Find where the given text appears and provide that cell's center as (X, Y) coordinate. 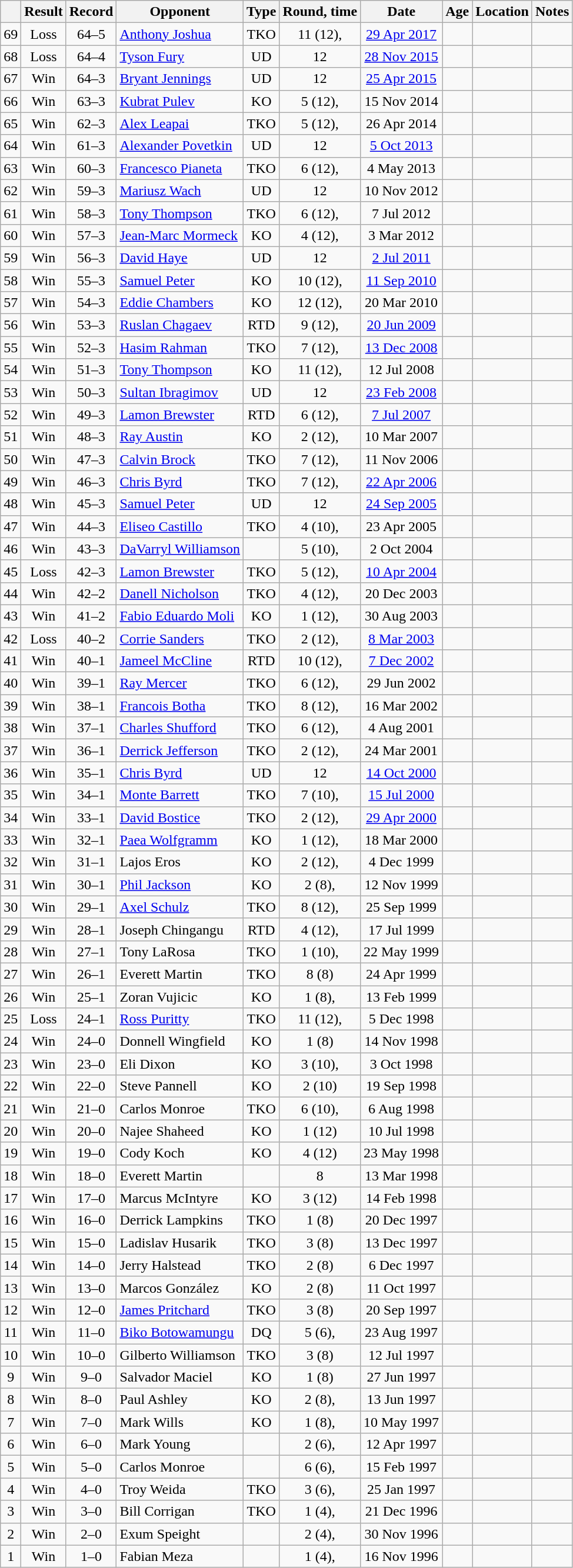
47–3 (91, 459)
11 Sep 2010 (401, 281)
13 Mar 1998 (401, 1176)
39–1 (91, 683)
59 (11, 258)
25 Apr 2015 (401, 79)
1 (12) (320, 1131)
48–3 (91, 437)
6 Dec 1997 (401, 1265)
Donnell Wingfield (180, 1042)
49–3 (91, 415)
3 Mar 2012 (401, 235)
53 (11, 392)
2 Jul 2011 (401, 258)
63 (11, 168)
66 (11, 101)
61–3 (91, 146)
14 Nov 1998 (401, 1042)
Age (458, 12)
13 Jun 1997 (401, 1400)
27 (11, 974)
22 Apr 2006 (401, 482)
48 (11, 504)
52 (11, 415)
24 Mar 2001 (401, 750)
13 Feb 1999 (401, 997)
10 Jul 1998 (401, 1131)
2 (6), (320, 1444)
29 (11, 929)
10–0 (91, 1355)
64–5 (91, 34)
37 (11, 750)
4 May 2013 (401, 168)
Paul Ashley (180, 1400)
10 May 1997 (401, 1422)
44 (11, 593)
62 (11, 191)
19–0 (91, 1153)
Notes (552, 12)
Jerry Halstead (180, 1265)
65 (11, 124)
Mark Wills (180, 1422)
Calvin Brock (180, 459)
3 (11, 1512)
Tony LaRosa (180, 952)
Round, time (320, 12)
40 (11, 683)
47 (11, 526)
15 Feb 1997 (401, 1467)
11 Nov 2006 (401, 459)
8 (8) (320, 974)
40–1 (91, 661)
Hasim Rahman (180, 348)
24 (11, 1042)
4 (12) (320, 1153)
15–0 (91, 1243)
Corrie Sanders (180, 638)
25 Jan 1997 (401, 1489)
63–3 (91, 101)
9 (11, 1377)
14–0 (91, 1265)
56–3 (91, 258)
Bryant Jennings (180, 79)
28–1 (91, 929)
Fabian Meza (180, 1556)
57–3 (91, 235)
Eddie Chambers (180, 303)
31 (11, 885)
5–0 (91, 1467)
23 Aug 1997 (401, 1332)
3 (10), (320, 1064)
27 Jun 1997 (401, 1377)
Record (91, 12)
Gilberto Williamson (180, 1355)
68 (11, 56)
23 Apr 2005 (401, 526)
1–0 (91, 1556)
3 (12) (320, 1198)
Ruslan Chagaev (180, 325)
Opponent (180, 12)
56 (11, 325)
Result (44, 12)
23 (11, 1064)
55–3 (91, 281)
7 Dec 2002 (401, 661)
7 Jul 2007 (401, 415)
22 (11, 1086)
1 (11, 1556)
14 Oct 2000 (401, 773)
20 (11, 1131)
30 Aug 2003 (401, 616)
29 Apr 2000 (401, 818)
45–3 (91, 504)
Anthony Joshua (180, 34)
29 Jun 2002 (401, 683)
23 Feb 2008 (401, 392)
Zoran Vujicic (180, 997)
60 (11, 235)
27–1 (91, 952)
17–0 (91, 1198)
20 Dec 2003 (401, 593)
2 Oct 2004 (401, 549)
8 Mar 2003 (401, 638)
7 Jul 2012 (401, 213)
41 (11, 661)
26 (11, 997)
Ladislav Husarik (180, 1243)
21 (11, 1109)
12 Nov 1999 (401, 885)
Mariusz Wach (180, 191)
8–0 (91, 1400)
10 Apr 2004 (401, 571)
42–3 (91, 571)
28 (11, 952)
11–0 (91, 1332)
4 Dec 1999 (401, 862)
24–0 (91, 1042)
31–1 (91, 862)
26–1 (91, 974)
5 (11, 1467)
12 (12), (320, 303)
Location (502, 12)
5 (6), (320, 1332)
61 (11, 213)
Najee Shaheed (180, 1131)
58–3 (91, 213)
Troy Weida (180, 1489)
64–3 (91, 79)
3–0 (91, 1512)
33 (11, 840)
5 Dec 1998 (401, 1019)
13 Dec 2008 (401, 348)
2 (4), (320, 1534)
Eli Dixon (180, 1064)
Fabio Eduardo Moli (180, 616)
Biko Botowamungu (180, 1332)
Derrick Jefferson (180, 750)
Francois Botha (180, 706)
4 Aug 2001 (401, 728)
32 (11, 862)
Sultan Ibragimov (180, 392)
29–1 (91, 907)
28 Nov 2015 (401, 56)
2–0 (91, 1534)
60–3 (91, 168)
Cody Koch (180, 1153)
19 (11, 1153)
10 Nov 2012 (401, 191)
43 (11, 616)
Danell Nicholson (180, 593)
Exum Speight (180, 1534)
22 May 1999 (401, 952)
Ray Mercer (180, 683)
40–2 (91, 638)
12–0 (91, 1310)
38 (11, 728)
12 Jul 2008 (401, 370)
DQ (261, 1332)
David Bostice (180, 818)
34 (11, 818)
26 Apr 2014 (401, 124)
59–3 (91, 191)
James Pritchard (180, 1310)
13 (11, 1287)
3 Oct 1998 (401, 1064)
20–0 (91, 1131)
18–0 (91, 1176)
16 Nov 1996 (401, 1556)
7–0 (91, 1422)
2 (10) (320, 1086)
22–0 (91, 1086)
20 Jun 2009 (401, 325)
44–3 (91, 526)
Jean-Marc Mormeck (180, 235)
9–0 (91, 1377)
24 Sep 2005 (401, 504)
6 (11, 1444)
Ross Puritty (180, 1019)
Bill Corrigan (180, 1512)
29 Apr 2017 (401, 34)
4 (10), (320, 526)
64–4 (91, 56)
12 Apr 1997 (401, 1444)
Lajos Eros (180, 862)
16 (11, 1220)
17 (11, 1198)
6–0 (91, 1444)
15 (11, 1243)
10 Mar 2007 (401, 437)
33–1 (91, 818)
25 Sep 1999 (401, 907)
54 (11, 370)
21 Dec 1996 (401, 1512)
Kubrat Pulev (180, 101)
13–0 (91, 1287)
Derrick Lampkins (180, 1220)
30 Nov 1996 (401, 1534)
24–1 (91, 1019)
Tyson Fury (180, 56)
Phil Jackson (180, 885)
Salvador Maciel (180, 1377)
Mark Young (180, 1444)
20 Sep 1997 (401, 1310)
Alex Leapai (180, 124)
50 (11, 459)
64 (11, 146)
20 Dec 1997 (401, 1220)
54–3 (91, 303)
62–3 (91, 124)
Joseph Chingangu (180, 929)
46 (11, 549)
43–3 (91, 549)
16 Mar 2002 (401, 706)
1 (10), (320, 952)
16–0 (91, 1220)
67 (11, 79)
Axel Schulz (180, 907)
9 (12), (320, 325)
6 (6), (320, 1467)
15 Jul 2000 (401, 795)
Paea Wolfgramm (180, 840)
Date (401, 12)
Monte Barrett (180, 795)
Marcus McIntyre (180, 1198)
38–1 (91, 706)
Ray Austin (180, 437)
58 (11, 281)
25 (11, 1019)
11 Oct 1997 (401, 1287)
2 (11, 1534)
14 Feb 1998 (401, 1198)
Jameel McCline (180, 661)
Steve Pannell (180, 1086)
Alexander Povetkin (180, 146)
21–0 (91, 1109)
11 (11, 1332)
46–3 (91, 482)
51–3 (91, 370)
34–1 (91, 795)
49 (11, 482)
7 (11, 1422)
53–3 (91, 325)
39 (11, 706)
24 Apr 1999 (401, 974)
36 (11, 773)
30–1 (91, 885)
3 (6), (320, 1489)
32–1 (91, 840)
Charles Shufford (180, 728)
18 (11, 1176)
20 Mar 2010 (401, 303)
23 May 1998 (401, 1153)
6 (10), (320, 1109)
15 Nov 2014 (401, 101)
10 (11, 1355)
41–2 (91, 616)
23–0 (91, 1064)
36–1 (91, 750)
Marcos González (180, 1287)
42–2 (91, 593)
DaVarryl Williamson (180, 549)
Type (261, 12)
13 Dec 1997 (401, 1243)
12 Jul 1997 (401, 1355)
35 (11, 795)
50–3 (91, 392)
55 (11, 348)
35–1 (91, 773)
Francesco Pianeta (180, 168)
17 Jul 1999 (401, 929)
37–1 (91, 728)
Eliseo Castillo (180, 526)
42 (11, 638)
51 (11, 437)
57 (11, 303)
69 (11, 34)
25–1 (91, 997)
6 Aug 1998 (401, 1109)
30 (11, 907)
18 Mar 2000 (401, 840)
4–0 (91, 1489)
52–3 (91, 348)
7 (10), (320, 795)
5 Oct 2013 (401, 146)
45 (11, 571)
4 (11, 1489)
David Haye (180, 258)
14 (11, 1265)
19 Sep 1998 (401, 1086)
5 (10), (320, 549)
